From the cell containing the given text, extract its center point as (x, y) coordinate. 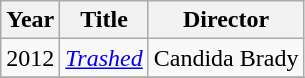
Title (104, 20)
Year (30, 20)
Director (226, 20)
Candida Brady (226, 58)
Trashed (104, 58)
2012 (30, 58)
